Determine the [x, y] coordinate at the center of the cell enclosing the given text.  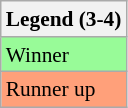
Runner up [64, 90]
Legend (3-4) [64, 19]
Winner [64, 55]
